Search for the cell housing the specified text and yield its (X, Y) center coordinate. 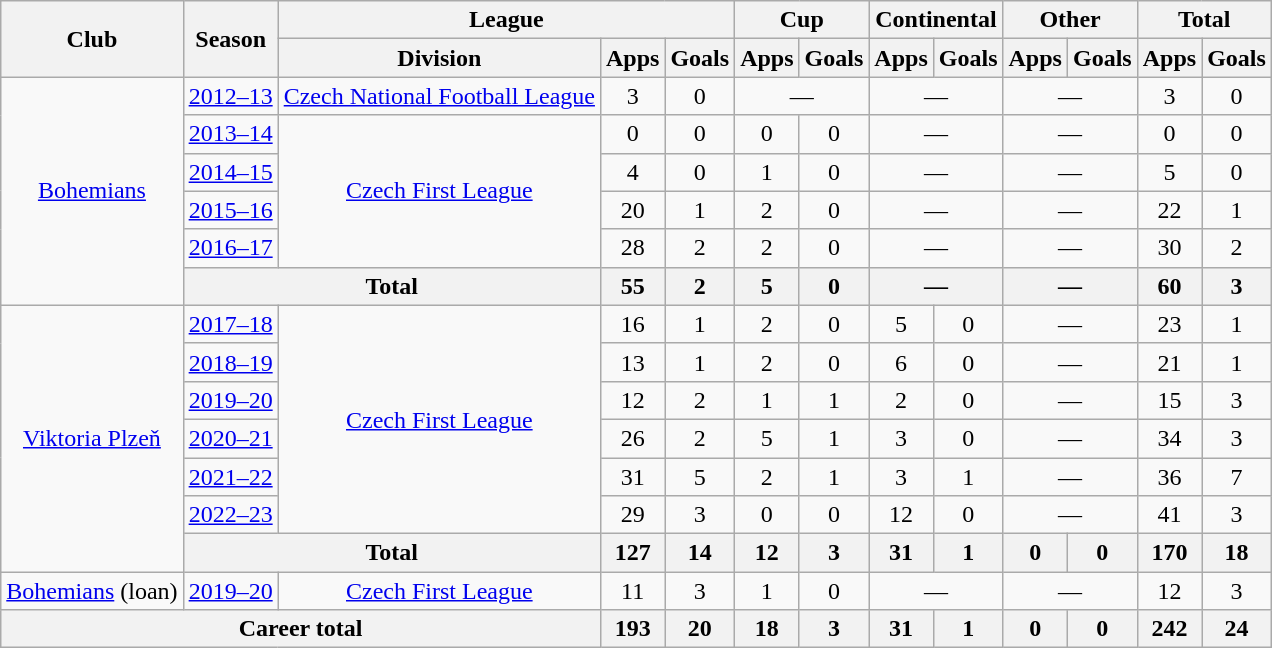
30 (1169, 248)
41 (1169, 515)
Season (230, 39)
29 (632, 515)
Bohemians (loan) (92, 591)
60 (1169, 286)
2013–14 (230, 134)
127 (632, 553)
Bohemians (92, 191)
Continental (936, 20)
36 (1169, 477)
2018–19 (230, 362)
2015–16 (230, 210)
15 (1169, 400)
24 (1237, 629)
Other (1070, 20)
2017–18 (230, 324)
2020–21 (230, 438)
2016–17 (230, 248)
22 (1169, 210)
170 (1169, 553)
4 (632, 172)
26 (632, 438)
13 (632, 362)
2021–22 (230, 477)
Division (439, 58)
2022–23 (230, 515)
193 (632, 629)
55 (632, 286)
2012–13 (230, 96)
Club (92, 39)
242 (1169, 629)
34 (1169, 438)
14 (700, 553)
6 (901, 362)
11 (632, 591)
2014–15 (230, 172)
23 (1169, 324)
7 (1237, 477)
League (506, 20)
16 (632, 324)
Cup (802, 20)
Viktoria Plzeň (92, 438)
Career total (301, 629)
28 (632, 248)
21 (1169, 362)
Czech National Football League (439, 96)
